Extract the [X, Y] coordinate from the center of the cell holding the provided text.  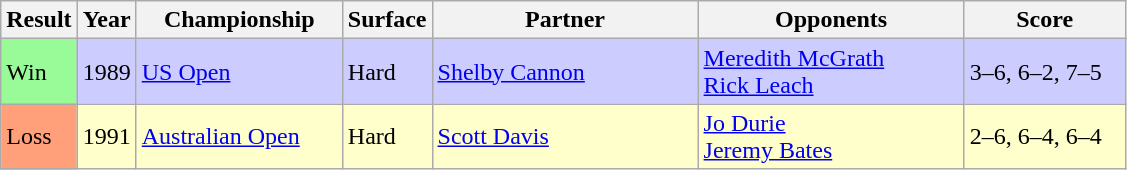
Shelby Cannon [565, 72]
Surface [387, 20]
Win [39, 72]
Score [1044, 20]
Loss [39, 136]
2–6, 6–4, 6–4 [1044, 136]
Year [106, 20]
Meredith McGrath Rick Leach [831, 72]
Partner [565, 20]
Result [39, 20]
Australian Open [239, 136]
Championship [239, 20]
3–6, 6–2, 7–5 [1044, 72]
US Open [239, 72]
1991 [106, 136]
Scott Davis [565, 136]
Opponents [831, 20]
Jo Durie Jeremy Bates [831, 136]
1989 [106, 72]
